Extract the [x, y] coordinate from the center of the cell holding the provided text.  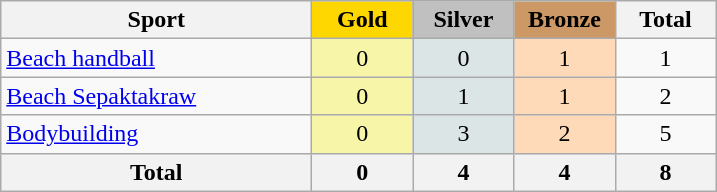
Beach Sepaktakraw [156, 96]
5 [666, 134]
3 [464, 134]
Gold [362, 20]
Silver [464, 20]
Sport [156, 20]
Beach handball [156, 58]
8 [666, 172]
Bodybuilding [156, 134]
Bronze [564, 20]
